Find where the given text appears and provide that cell's center as (X, Y) coordinate. 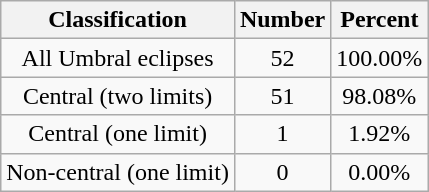
100.00% (380, 58)
98.08% (380, 96)
Non-central (one limit) (118, 172)
Percent (380, 20)
1 (282, 134)
All Umbral eclipses (118, 58)
Number (282, 20)
Central (two limits) (118, 96)
0.00% (380, 172)
52 (282, 58)
51 (282, 96)
Classification (118, 20)
Central (one limit) (118, 134)
0 (282, 172)
1.92% (380, 134)
